Find where the given text appears and provide that cell's center as (X, Y) coordinate. 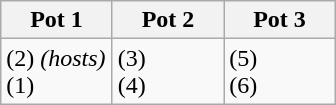
Pot 2 (168, 20)
(2) (hosts) (1) (56, 72)
(5) (6) (280, 72)
Pot 1 (56, 20)
Pot 3 (280, 20)
(3) (4) (168, 72)
